Pinpoint the cell where the given text exists, returning its [X, Y] midpoint coordinate. 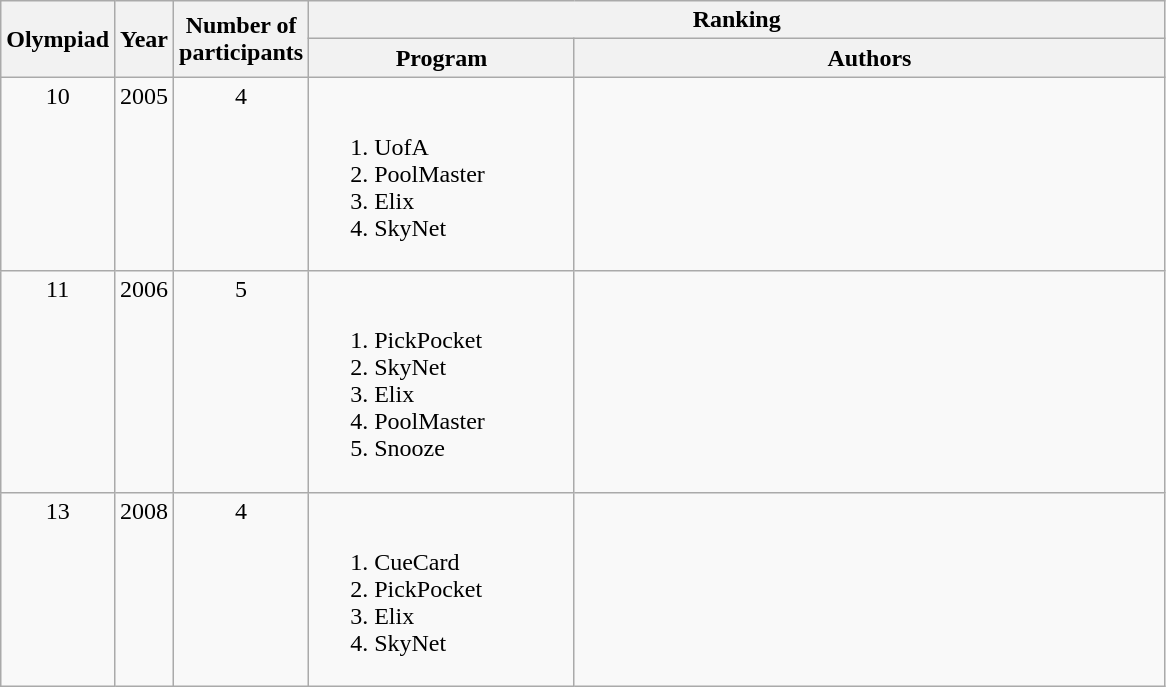
Olympiad [58, 39]
13 [58, 589]
Year [144, 39]
Number ofparticipants [242, 39]
UofAPoolMasterElixSkyNet [442, 174]
10 [58, 174]
11 [58, 382]
2005 [144, 174]
Program [442, 58]
CueCardPickPocketElixSkyNet [442, 589]
2006 [144, 382]
2008 [144, 589]
PickPocketSkyNetElixPoolMasterSnooze [442, 382]
Authors [870, 58]
Ranking [737, 20]
5 [242, 382]
